Locate the cell with the specified text and output its (X, Y) center coordinate. 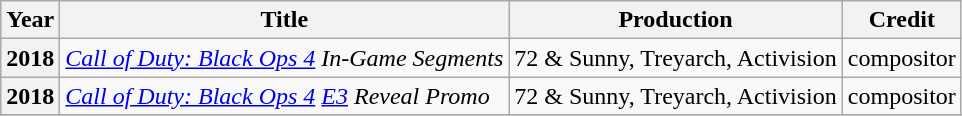
Year (30, 20)
Credit (902, 20)
Call of Duty: Black Ops 4 In-Game Segments (284, 58)
Title (284, 20)
Call of Duty: Black Ops 4 E3 Reveal Promo (284, 96)
Production (676, 20)
